Identify which cell holds the provided text, then report its [x, y] central coordinate. 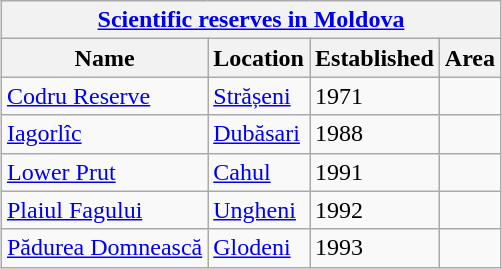
Name [104, 58]
Strășeni [259, 96]
Scientific reserves in Moldova [250, 20]
Pădurea Domnească [104, 248]
Glodeni [259, 248]
Codru Reserve [104, 96]
1993 [375, 248]
Plaiul Fagului [104, 210]
1971 [375, 96]
Dubăsari [259, 134]
Established [375, 58]
Lower Prut [104, 172]
Ungheni [259, 210]
Cahul [259, 172]
1992 [375, 210]
Iagorlîc [104, 134]
1991 [375, 172]
Area [470, 58]
Location [259, 58]
1988 [375, 134]
